Scan for the cell matching the given text and deliver its (x, y) coordinate at center. 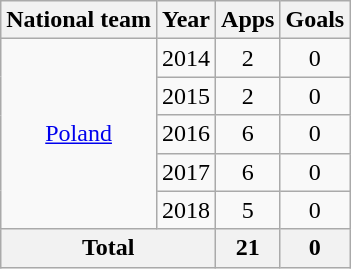
2018 (186, 210)
Year (186, 20)
Goals (315, 20)
2017 (186, 172)
2016 (186, 134)
2015 (186, 96)
2014 (186, 58)
21 (248, 248)
Poland (79, 134)
Total (108, 248)
National team (79, 20)
Apps (248, 20)
5 (248, 210)
